For the text-containing cell, return its midpoint in (x, y) coordinate format. 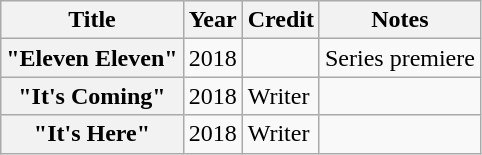
"It's Coming" (92, 96)
Title (92, 20)
"It's Here" (92, 134)
"Eleven Eleven" (92, 58)
Year (212, 20)
Series premiere (400, 58)
Credit (280, 20)
Notes (400, 20)
